Scan for the cell matching the given text and deliver its [x, y] coordinate at center. 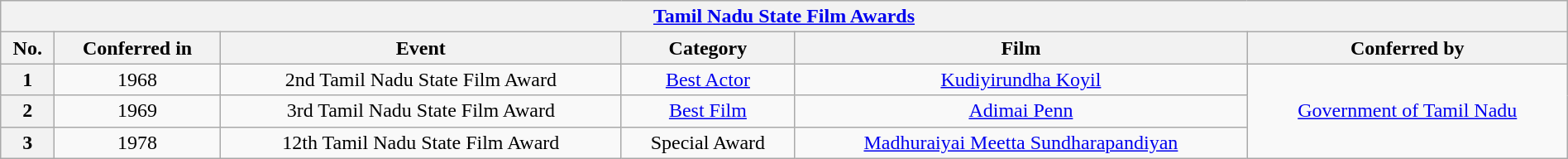
Conferred in [137, 48]
1 [28, 79]
Event [420, 48]
Adimai Penn [1021, 111]
2 [28, 111]
Film [1021, 48]
Best Film [708, 111]
Category [708, 48]
12th Tamil Nadu State Film Award [420, 142]
1968 [137, 79]
Madhuraiyai Meetta Sundharapandiyan [1021, 142]
1978 [137, 142]
Government of Tamil Nadu [1408, 111]
3rd Tamil Nadu State Film Award [420, 111]
Conferred by [1408, 48]
Best Actor [708, 79]
No. [28, 48]
Special Award [708, 142]
Tamil Nadu State Film Awards [784, 17]
2nd Tamil Nadu State Film Award [420, 79]
Kudiyirundha Koyil [1021, 79]
3 [28, 142]
1969 [137, 111]
